Identify which cell holds the provided text, then report its [x, y] central coordinate. 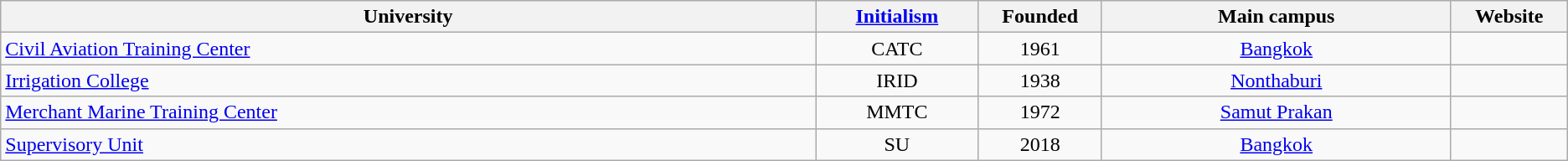
1972 [1040, 112]
IRID [898, 80]
Founded [1040, 17]
Samut Prakan [1277, 112]
1938 [1040, 80]
MMTC [898, 112]
Nonthaburi [1277, 80]
CATC [898, 49]
2018 [1040, 144]
Main campus [1277, 17]
Initialism [898, 17]
Merchant Marine Training Center [409, 112]
Irrigation College [409, 80]
1961 [1040, 49]
SU [898, 144]
Website [1509, 17]
Supervisory Unit [409, 144]
Civil Aviation Training Center [409, 49]
University [409, 17]
